Identify which cell holds the provided text, then report its (x, y) central coordinate. 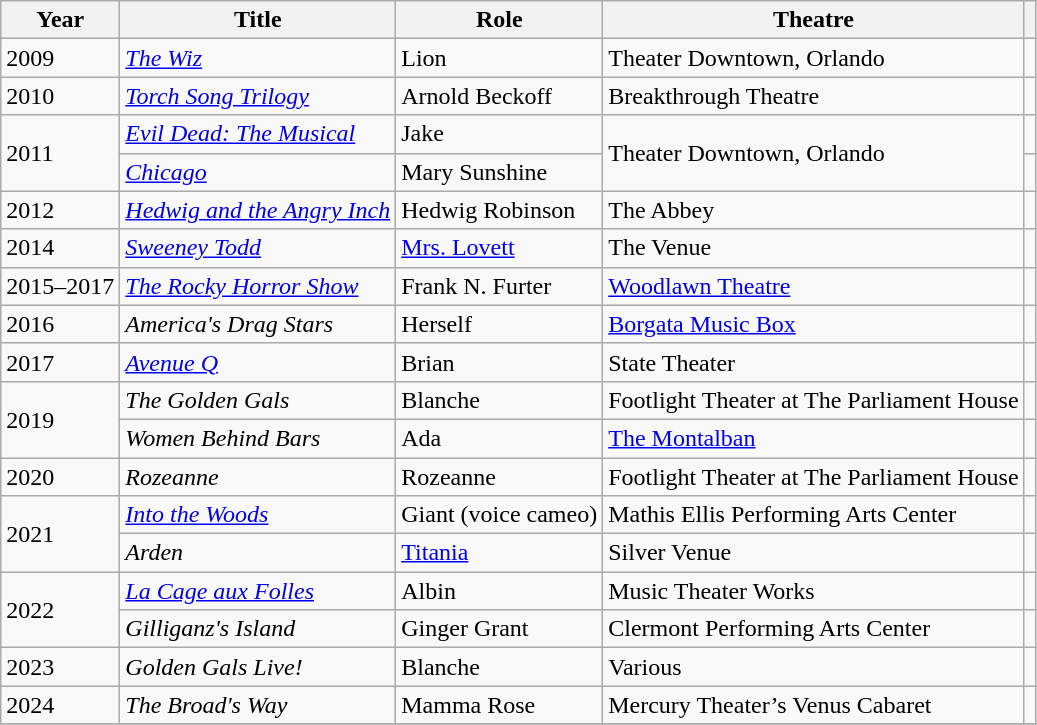
La Cage aux Folles (258, 591)
2015–2017 (60, 286)
America's Drag Stars (258, 324)
Music Theater Works (814, 591)
Frank N. Furter (500, 286)
Sweeney Todd (258, 248)
2021 (60, 534)
Mathis Ellis Performing Arts Center (814, 515)
Into the Woods (258, 515)
Jake (500, 134)
Various (814, 667)
Titania (500, 553)
Golden Gals Live! (258, 667)
Title (258, 20)
The Rocky Horror Show (258, 286)
Mrs. Lovett (500, 248)
Albin (500, 591)
Arnold Beckoff (500, 96)
Clermont Performing Arts Center (814, 629)
2014 (60, 248)
Woodlawn Theatre (814, 286)
Borgata Music Box (814, 324)
Herself (500, 324)
2020 (60, 477)
2011 (60, 153)
Ada (500, 438)
Breakthrough Theatre (814, 96)
Chicago (258, 172)
The Montalban (814, 438)
Avenue Q (258, 362)
Lion (500, 58)
Ginger Grant (500, 629)
2009 (60, 58)
2016 (60, 324)
Women Behind Bars (258, 438)
2023 (60, 667)
Role (500, 20)
The Abbey (814, 210)
Gilliganz's Island (258, 629)
The Wiz (258, 58)
The Venue (814, 248)
2012 (60, 210)
Hedwig and the Angry Inch (258, 210)
Theatre (814, 20)
2022 (60, 610)
2024 (60, 705)
2017 (60, 362)
Hedwig Robinson (500, 210)
State Theater (814, 362)
Torch Song Trilogy (258, 96)
Year (60, 20)
Giant (voice cameo) (500, 515)
2019 (60, 419)
The Golden Gals (258, 400)
Mamma Rose (500, 705)
Mercury Theater’s Venus Cabaret (814, 705)
Mary Sunshine (500, 172)
Silver Venue (814, 553)
The Broad's Way (258, 705)
Evil Dead: The Musical (258, 134)
Brian (500, 362)
2010 (60, 96)
Arden (258, 553)
